From the cell containing the given text, extract its center point as [x, y] coordinate. 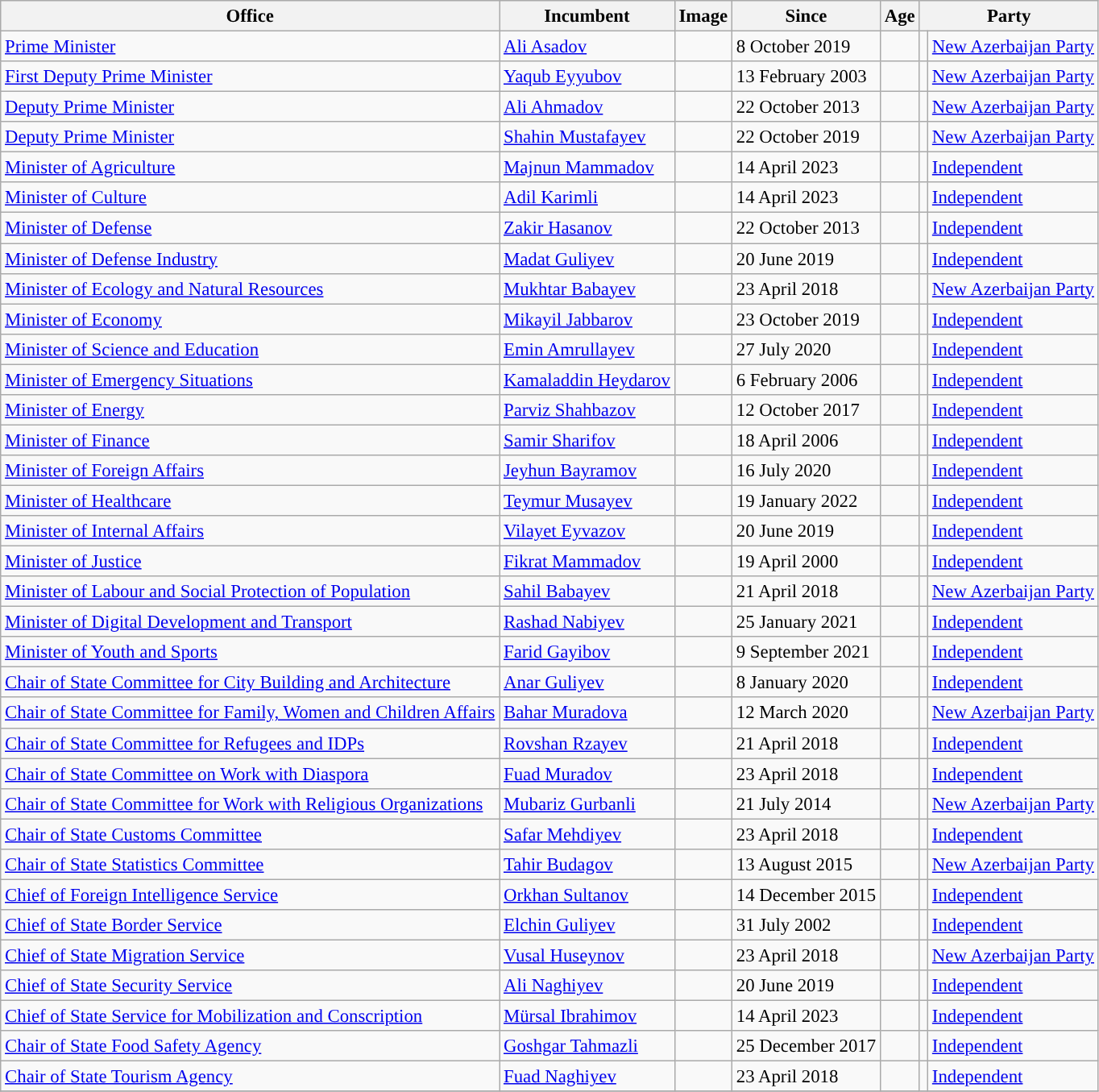
Minister of Foreign Affairs [250, 471]
19 January 2022 [806, 500]
Mikayil Jabbarov [587, 319]
Minister of Defense Industry [250, 259]
Minister of Youth and Sports [250, 652]
Farid Gayibov [587, 652]
Safar Mehdiyev [587, 834]
Jeyhun Bayramov [587, 471]
Ali Asadov [587, 47]
Emin Amrullayev [587, 349]
25 December 2017 [806, 1046]
Minister of Justice [250, 562]
27 July 2020 [806, 349]
22 October 2019 [806, 137]
Samir Sharifov [587, 440]
21 July 2014 [806, 803]
Incumbent [587, 16]
Fuad Muradov [587, 774]
Minister of Science and Education [250, 349]
Chair of State Customs Committee [250, 834]
Kamaladdin Heydarov [587, 380]
Tahir Budagov [587, 865]
Age [899, 16]
Minister of Ecology and Natural Resources [250, 289]
Fuad Naghiyev [587, 1077]
Minister of Energy [250, 410]
Chair of State Tourism Agency [250, 1077]
13 August 2015 [806, 865]
Adil Karimli [587, 197]
Anar Guliyev [587, 683]
9 September 2021 [806, 652]
Teymur Musayev [587, 500]
Parviz Shahbazov [587, 410]
Vilayet Eyvazov [587, 531]
Chair of State Statistics Committee [250, 865]
Party [1009, 16]
12 March 2020 [806, 713]
16 July 2020 [806, 471]
Minister of Defense [250, 228]
Prime Minister [250, 47]
Since [806, 16]
Minister of Culture [250, 197]
Shahin Mustafayev [587, 137]
Zakir Hasanov [587, 228]
Minister of Healthcare [250, 500]
Chief of Foreign Intelligence Service [250, 895]
Chair of State Committee for Work with Religious Organizations [250, 803]
18 April 2006 [806, 440]
Minister of Economy [250, 319]
Goshgar Tahmazli [587, 1046]
31 July 2002 [806, 925]
13 February 2003 [806, 77]
Minister of Labour and Social Protection of Population [250, 592]
Chair of State Committee for Refugees and IDPs [250, 743]
Chair of State Committee on Work with Diaspora [250, 774]
14 December 2015 [806, 895]
Vusal Huseynov [587, 955]
Rashad Nabiyev [587, 622]
12 October 2017 [806, 410]
6 February 2006 [806, 380]
Mürsal Ibrahimov [587, 1016]
8 October 2019 [806, 47]
Chief of State Migration Service [250, 955]
25 January 2021 [806, 622]
19 April 2000 [806, 562]
Chief of State Service for Mobilization and Conscription [250, 1016]
Rovshan Rzayev [587, 743]
Bahar Muradova [587, 713]
Fikrat Mammadov [587, 562]
Orkhan Sultanov [587, 895]
Chief of State Border Service [250, 925]
Elchin Guliyev [587, 925]
Mubariz Gurbanli [587, 803]
Minister of Finance [250, 440]
8 January 2020 [806, 683]
Mukhtar Babayev [587, 289]
Minister of Internal Affairs [250, 531]
Chair of State Committee for City Building and Architecture [250, 683]
Chair of State Committee for Family, Women and Children Affairs [250, 713]
Image [703, 16]
Ali Naghiyev [587, 986]
Majnun Mammadov [587, 168]
23 October 2019 [806, 319]
Sahil Babayev [587, 592]
Ali Ahmadov [587, 107]
Madat Guliyev [587, 259]
Chief of State Security Service [250, 986]
Minister of Emergency Situations [250, 380]
Yaqub Eyyubov [587, 77]
Minister of Agriculture [250, 168]
First Deputy Prime Minister [250, 77]
Office [250, 16]
Minister of Digital Development and Transport [250, 622]
Chair of State Food Safety Agency [250, 1046]
